Find where the given text appears and provide that cell's center as (X, Y) coordinate. 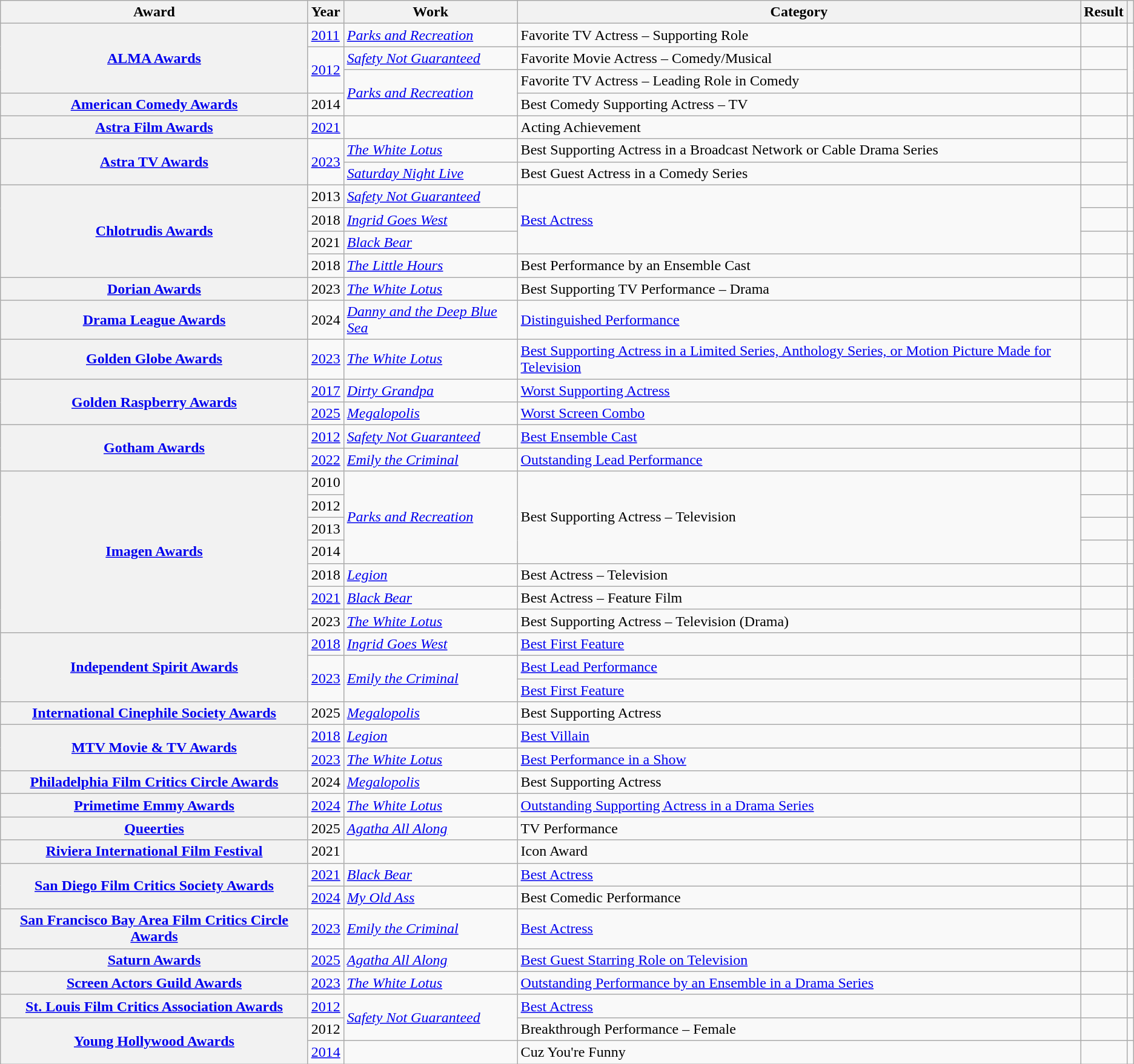
Best Guest Starring Role on Television (799, 960)
2022 (326, 460)
Favorite TV Actress – Leading Role in Comedy (799, 81)
Best Comedic Performance (799, 897)
Year (326, 12)
Best Guest Actress in a Comedy Series (799, 173)
Outstanding Performance by an Ensemble in a Drama Series (799, 983)
Saturn Awards (154, 960)
MTV Movie & TV Awards (154, 748)
Gotham Awards (154, 448)
San Diego Film Critics Society Awards (154, 886)
Danny and the Deep Blue Sea (430, 320)
Astra TV Awards (154, 162)
Saturday Night Live (430, 173)
Dorian Awards (154, 289)
Best Supporting Actress in a Broadcast Network or Cable Drama Series (799, 150)
Best Supporting TV Performance – Drama (799, 289)
Category (799, 12)
Worst Screen Combo (799, 414)
Favorite TV Actress – Supporting Role (799, 35)
Best Supporting Actress in a Limited Series, Anthology Series, or Motion Picture Made for Television (799, 360)
The Little Hours (430, 265)
San Francisco Bay Area Film Critics Circle Awards (154, 929)
Philadelphia Film Critics Circle Awards (154, 782)
Dirty Grandpa (430, 391)
Best Comedy Supporting Actress – TV (799, 104)
Icon Award (799, 851)
Distinguished Performance (799, 320)
Result (1104, 12)
St. Louis Film Critics Association Awards (154, 1006)
Golden Raspberry Awards (154, 402)
ALMA Awards (154, 58)
Best Lead Performance (799, 667)
Best Performance in a Show (799, 759)
Imagen Awards (154, 552)
2017 (326, 391)
Screen Actors Guild Awards (154, 983)
Chlotrudis Awards (154, 231)
Independent Spirit Awards (154, 667)
Work (430, 12)
Outstanding Lead Performance (799, 460)
Golden Globe Awards (154, 360)
Best Supporting Actress – Television (Drama) (799, 621)
Riviera International Film Festival (154, 851)
Primetime Emmy Awards (154, 805)
Worst Supporting Actress (799, 391)
Best Villain (799, 736)
Queerties (154, 828)
Best Supporting Actress – Television (799, 517)
International Cinephile Society Awards (154, 713)
Best Performance by an Ensemble Cast (799, 265)
Young Hollywood Awards (154, 1040)
Breakthrough Performance – Female (799, 1029)
My Old Ass (430, 897)
Cuz You're Funny (799, 1052)
2010 (326, 483)
Drama League Awards (154, 320)
2011 (326, 35)
Best Actress – Television (799, 575)
American Comedy Awards (154, 104)
Best Actress – Feature Film (799, 598)
TV Performance (799, 828)
Best Ensemble Cast (799, 437)
Award (154, 12)
Favorite Movie Actress – Comedy/Musical (799, 58)
Astra Film Awards (154, 127)
Acting Achievement (799, 127)
Outstanding Supporting Actress in a Drama Series (799, 805)
